Pinpoint the cell where the given text exists, returning its [x, y] midpoint coordinate. 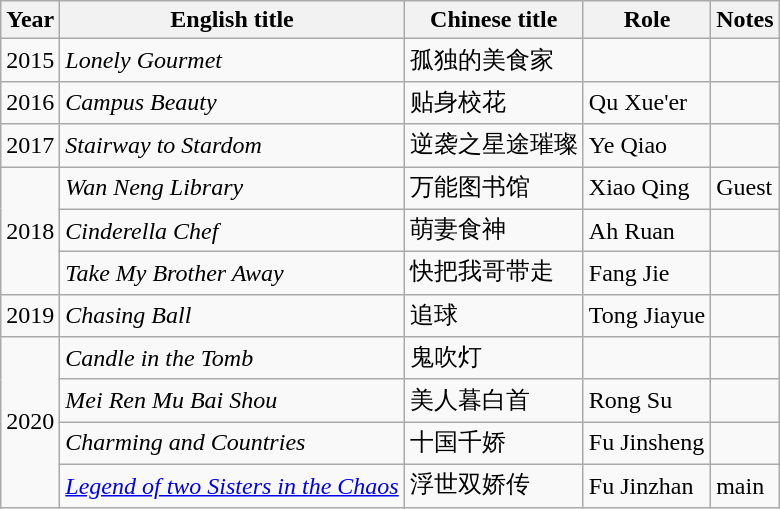
Xiao Qing [646, 188]
Qu Xue'er [646, 102]
快把我哥带走 [494, 274]
Guest [745, 188]
Chinese title [494, 20]
萌妻食神 [494, 230]
Year [30, 20]
Fu Jinzhan [646, 486]
Legend of two Sisters in the Chaos [232, 486]
2018 [30, 230]
Fang Jie [646, 274]
Fu Jinsheng [646, 444]
Role [646, 20]
2019 [30, 316]
万能图书馆 [494, 188]
Take My Brother Away [232, 274]
Cinderella Chef [232, 230]
Lonely Gourmet [232, 60]
十国千娇 [494, 444]
main [745, 486]
贴身校花 [494, 102]
孤独的美食家 [494, 60]
2020 [30, 422]
Wan Neng Library [232, 188]
Tong Jiayue [646, 316]
Rong Su [646, 400]
美人暮白首 [494, 400]
Charming and Countries [232, 444]
Mei Ren Mu Bai Shou [232, 400]
Notes [745, 20]
鬼吹灯 [494, 358]
逆袭之星途璀璨 [494, 146]
English title [232, 20]
追球 [494, 316]
Ye Qiao [646, 146]
2016 [30, 102]
浮世双娇传 [494, 486]
Chasing Ball [232, 316]
Stairway to Stardom [232, 146]
Ah Ruan [646, 230]
Candle in the Tomb [232, 358]
2017 [30, 146]
2015 [30, 60]
Campus Beauty [232, 102]
